Capture the cell that displays the provided text and extract its (x, y) central coordinate. 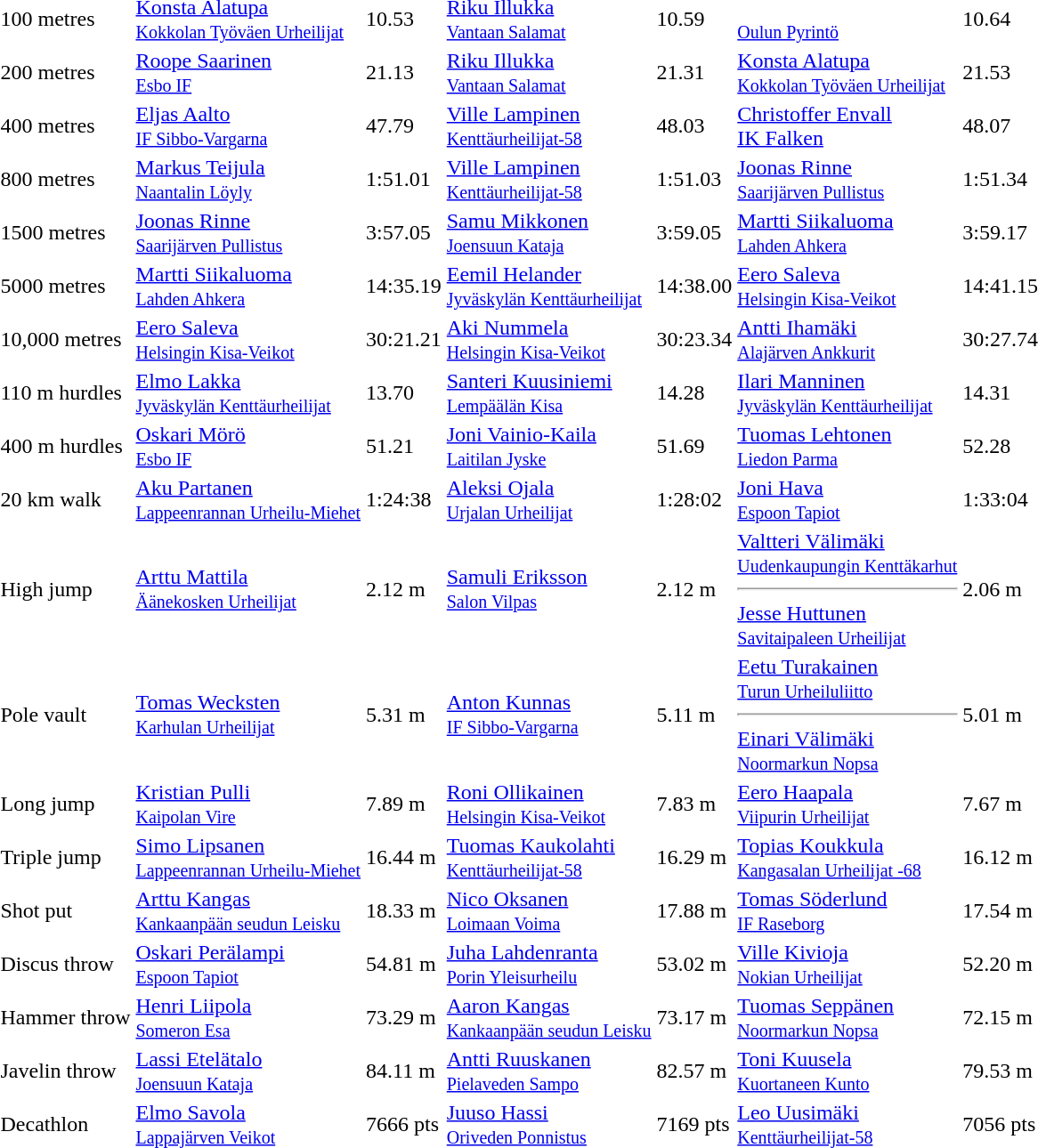
Tomas WeckstenKarhulan Urheilijat (248, 715)
Joni HavaEspoon Tapiot (847, 500)
Tuomas KaukolahtiKenttäurheilijat-58 (548, 858)
Eljas AaltoIF Sibbo-Vargarna (248, 126)
Juha LahdenrantaPorin Yleisurheilu (548, 965)
14.28 (694, 393)
Santeri KuusiniemiLempäälän Kisa (548, 393)
Eero HaapalaViipurin Urheilijat (847, 804)
17.88 m (694, 911)
Arttu MattilaÄänekosken Urheilijat (248, 589)
1:51.03 (694, 180)
3:59.05 (694, 233)
Tuomas LehtonenLiedon Parma (847, 447)
Joni Vainio-KailaLaitilan Jyske (548, 447)
Aleksi OjalaUrjalan Urheilijat (548, 500)
1:24:38 (404, 500)
Antti RuuskanenPielaveden Sampo (548, 1071)
73.17 m (694, 1018)
21.31 (694, 73)
Henri LiipolaSomeron Esa (248, 1018)
84.11 m (404, 1071)
Konsta AlatupaKokkolan Työväen Urheilijat (847, 73)
Oskari MöröEsbo IF (248, 447)
Eetu TurakainenTurun UrheiluliittoEinari VälimäkiNoormarkun Nopsa (847, 715)
Toni KuuselaKuortaneen Kunto (847, 1071)
Elmo LakkaJyväskylän Kenttäurheilijat (248, 393)
16.44 m (404, 858)
16.29 m (694, 858)
18.33 m (404, 911)
54.81 m (404, 965)
Simo LipsanenLappeenrannan Urheilu-Miehet (248, 858)
Tomas SöderlundIF Raseborg (847, 911)
30:21.21 (404, 340)
7.89 m (404, 804)
Topias KoukkulaKangasalan Urheilijat -68 (847, 858)
Kristian PulliKaipolan Vire (248, 804)
Ville KiviojaNokian Urheilijat (847, 965)
51.21 (404, 447)
Nico OksanenLoimaan Voima (548, 911)
Samuli ErikssonSalon Vilpas (548, 589)
30:23.34 (694, 340)
7.83 m (694, 804)
Christoffer EnvallIK Falken (847, 126)
Aaron KangasKankaanpään seudun Leisku (548, 1018)
14:38.00 (694, 287)
Roope SaarinenEsbo IF (248, 73)
Aku PartanenLappeenrannan Urheilu-Miehet (248, 500)
Roni OllikainenHelsingin Kisa-Veikot (548, 804)
Arttu KangasKankaanpään seudun Leisku (248, 911)
Antti IhamäkiAlajärven Ankkurit (847, 340)
48.03 (694, 126)
Tuomas SeppänenNoormarkun Nopsa (847, 1018)
Lassi EtelätaloJoensuun Kataja (248, 1071)
Samu MikkonenJoensuun Kataja (548, 233)
1:51.01 (404, 180)
73.29 m (404, 1018)
Riku IllukkaVantaan Salamat (548, 73)
47.79 (404, 126)
3:57.05 (404, 233)
Eemil HelanderJyväskylän Kenttäurheilijat (548, 287)
Aki NummelaHelsingin Kisa-Veikot (548, 340)
21.13 (404, 73)
5.31 m (404, 715)
Oskari PerälampiEspoon Tapiot (248, 965)
Valtteri VälimäkiUudenkaupungin KenttäkarhutJesse HuttunenSavitaipaleen Urheilijat (847, 589)
51.69 (694, 447)
1:28:02 (694, 500)
14:35.19 (404, 287)
5.11 m (694, 715)
Anton KunnasIF Sibbo-Vargarna (548, 715)
Markus TeijulaNaantalin Löyly (248, 180)
53.02 m (694, 965)
13.70 (404, 393)
Ilari ManninenJyväskylän Kenttäurheilijat (847, 393)
82.57 m (694, 1071)
